Return [X, Y] of the center of cell containing provided text 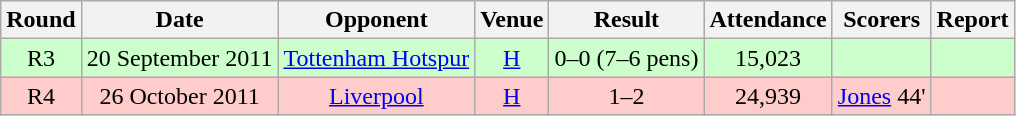
26 October 2011 [180, 96]
Tottenham Hotspur [376, 58]
Result [626, 20]
Jones 44' [882, 96]
Scorers [882, 20]
Liverpool [376, 96]
Attendance [768, 20]
0–0 (7–6 pens) [626, 58]
Report [972, 20]
R3 [41, 58]
Round [41, 20]
24,939 [768, 96]
Venue [512, 20]
1–2 [626, 96]
15,023 [768, 58]
Date [180, 20]
20 September 2011 [180, 58]
Opponent [376, 20]
R4 [41, 96]
